Provide the [x, y] coordinate of the cell's center where the given text is located.  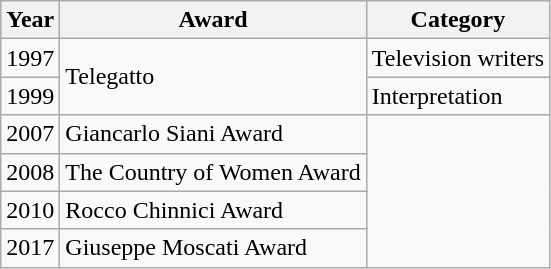
2007 [30, 134]
Category [458, 20]
Rocco Chinnici Award [213, 210]
The Country of Women Award [213, 172]
2008 [30, 172]
Telegatto [213, 77]
1999 [30, 96]
Television writers [458, 58]
Giancarlo Siani Award [213, 134]
2017 [30, 248]
Award [213, 20]
Giuseppe Moscati Award [213, 248]
Year [30, 20]
2010 [30, 210]
1997 [30, 58]
Interpretation [458, 96]
